From the cell containing the given text, extract its center point as [X, Y] coordinate. 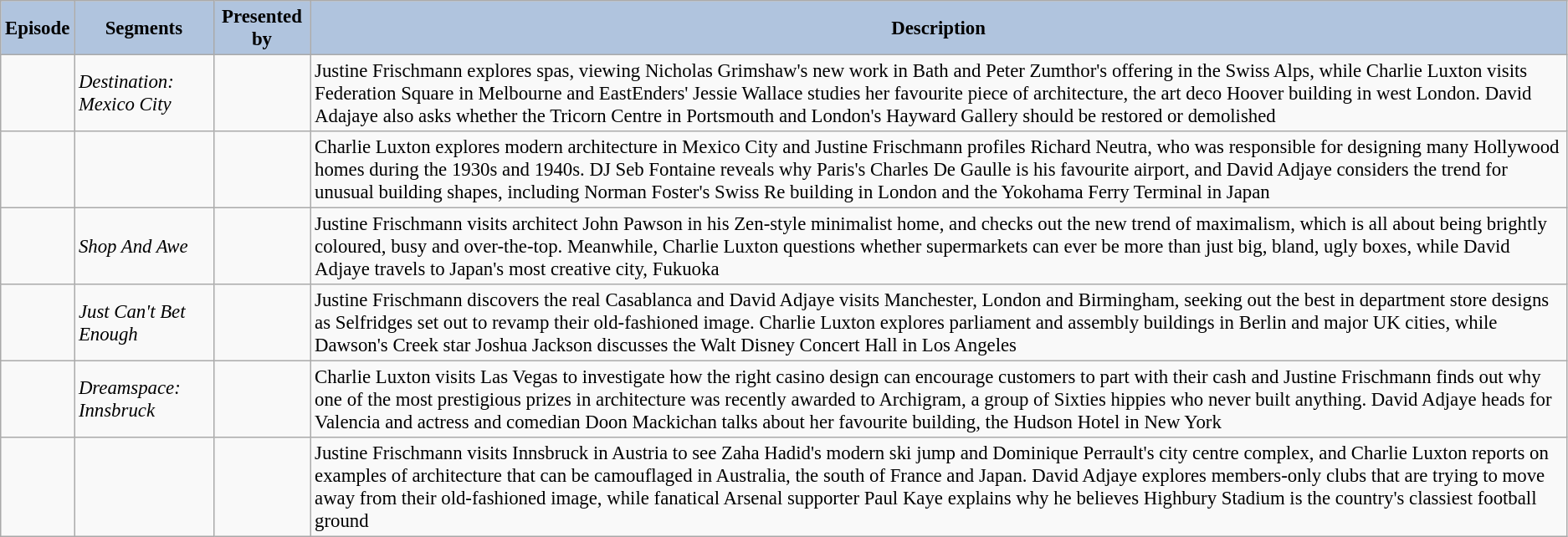
Segments [144, 28]
Episode [38, 28]
Presented by [262, 28]
Destination: Mexico City [144, 94]
Dreamspace: Innsbruck [144, 400]
Just Can't Bet Enough [144, 323]
Shop And Awe [144, 247]
Description [939, 28]
